Return the (X, Y) coordinate for the center point of the cell that contains the specified text.  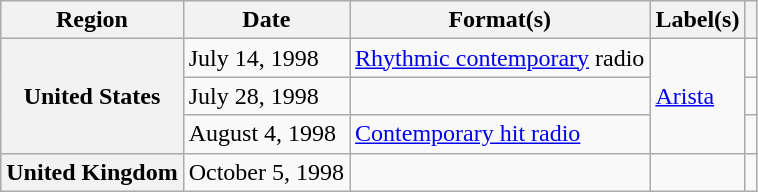
United States (92, 96)
Arista (698, 96)
July 14, 1998 (266, 58)
July 28, 1998 (266, 96)
Label(s) (698, 20)
October 5, 1998 (266, 172)
August 4, 1998 (266, 134)
Region (92, 20)
Contemporary hit radio (500, 134)
Format(s) (500, 20)
United Kingdom (92, 172)
Date (266, 20)
Rhythmic contemporary radio (500, 58)
